Identify which cell holds the provided text, then report its (X, Y) central coordinate. 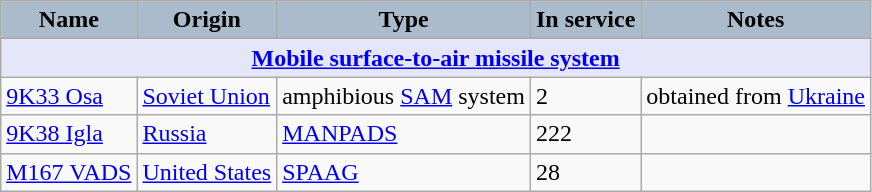
222 (585, 134)
9K33 Osa (69, 96)
obtained from Ukraine (756, 96)
amphibious SAM system (404, 96)
Notes (756, 20)
Type (404, 20)
In service (585, 20)
MANPADS (404, 134)
9K38 Igla (69, 134)
United States (207, 172)
SPAAG (404, 172)
Russia (207, 134)
Soviet Union (207, 96)
M167 VADS (69, 172)
Mobile surface-to-air missile system (436, 58)
2 (585, 96)
28 (585, 172)
Origin (207, 20)
Name (69, 20)
